Provide the (X, Y) coordinate of the cell's center where the given text is located.  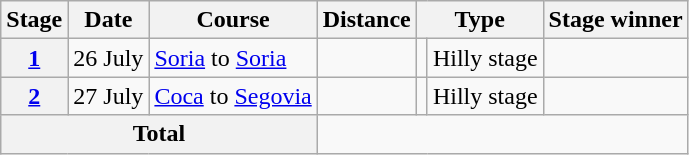
26 July (108, 58)
27 July (108, 96)
Total (159, 134)
Date (108, 20)
Stage winner (616, 20)
Type (480, 20)
Coca to Segovia (233, 96)
Distance (366, 20)
1 (34, 58)
Course (233, 20)
Soria to Soria (233, 58)
Stage (34, 20)
2 (34, 96)
